Return (X, Y) of the center of cell containing provided text 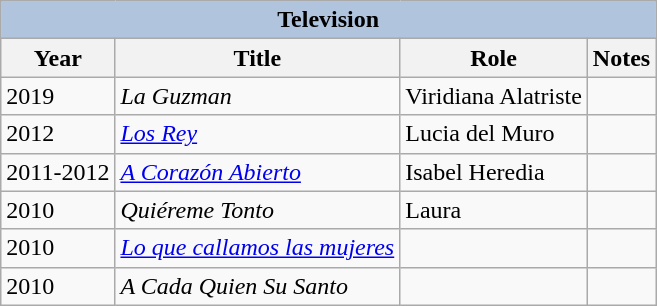
2012 (58, 134)
Television (328, 20)
La Guzman (258, 96)
2011-2012 (58, 172)
Lo que callamos las mujeres (258, 248)
A Cada Quien Su Santo (258, 286)
2019 (58, 96)
Title (258, 58)
Notes (621, 58)
Los Rey (258, 134)
Lucia del Muro (494, 134)
Isabel Heredia (494, 172)
Role (494, 58)
Laura (494, 210)
Year (58, 58)
Quiéreme Tonto (258, 210)
A Corazón Abierto (258, 172)
Viridiana Alatriste (494, 96)
